Scan for the cell matching the given text and deliver its [X, Y] coordinate at center. 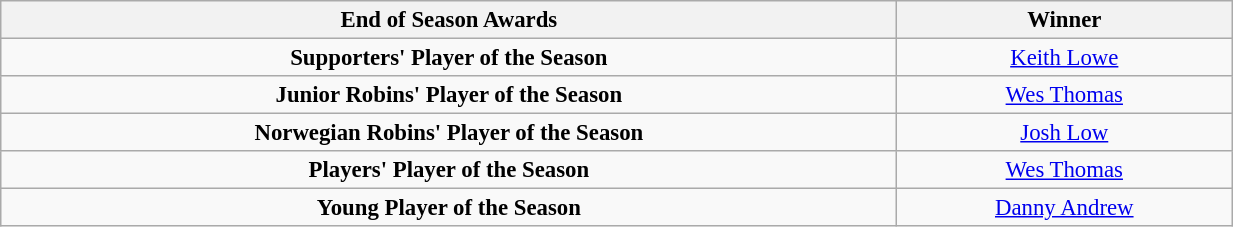
Players' Player of the Season [449, 170]
Josh Low [1064, 133]
End of Season Awards [449, 20]
Winner [1064, 20]
Junior Robins' Player of the Season [449, 95]
Norwegian Robins' Player of the Season [449, 133]
Keith Lowe [1064, 58]
Young Player of the Season [449, 208]
Supporters' Player of the Season [449, 58]
Danny Andrew [1064, 208]
